For the text-containing cell, return its midpoint in (x, y) coordinate format. 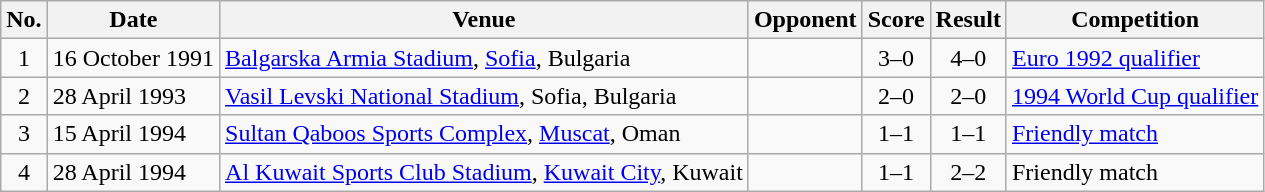
28 April 1993 (133, 96)
Result (968, 20)
Al Kuwait Sports Club Stadium, Kuwait City, Kuwait (484, 172)
Vasil Levski National Stadium, Sofia, Bulgaria (484, 96)
Venue (484, 20)
Date (133, 20)
16 October 1991 (133, 58)
2–2 (968, 172)
Euro 1992 qualifier (1134, 58)
1994 World Cup qualifier (1134, 96)
Opponent (805, 20)
Competition (1134, 20)
28 April 1994 (133, 172)
Sultan Qaboos Sports Complex, Muscat, Oman (484, 134)
Score (896, 20)
3–0 (896, 58)
4–0 (968, 58)
2 (24, 96)
1 (24, 58)
3 (24, 134)
4 (24, 172)
No. (24, 20)
15 April 1994 (133, 134)
Balgarska Armia Stadium, Sofia, Bulgaria (484, 58)
